Find where the given text appears and provide that cell's center as [x, y] coordinate. 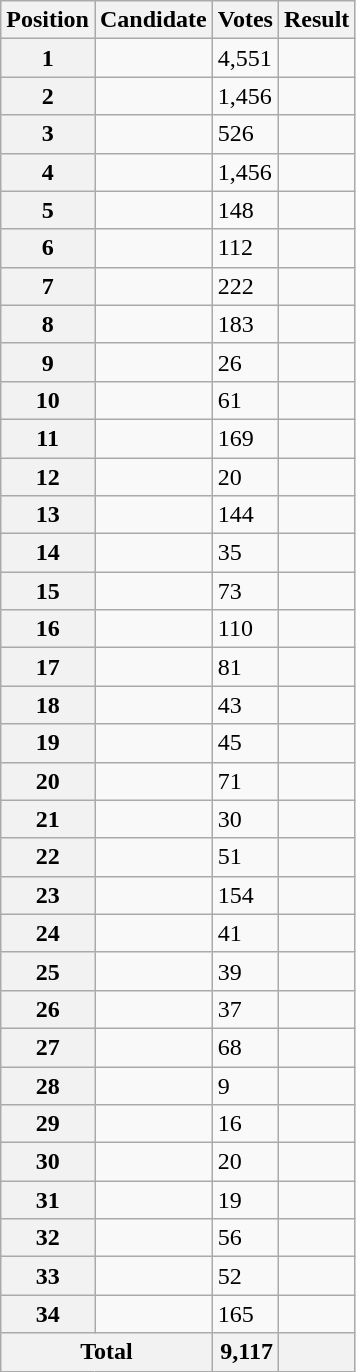
35 [245, 553]
1 [48, 58]
45 [245, 743]
27 [48, 1047]
Candidate [153, 20]
4 [48, 172]
9,117 [245, 1352]
6 [48, 248]
3 [48, 134]
183 [245, 324]
37 [245, 1009]
165 [245, 1314]
61 [245, 400]
7 [48, 286]
56 [245, 1238]
51 [245, 857]
112 [245, 248]
32 [48, 1238]
4,551 [245, 58]
71 [245, 781]
526 [245, 134]
Result [316, 20]
5 [48, 210]
33 [48, 1276]
144 [245, 515]
21 [48, 819]
Total [107, 1352]
23 [48, 895]
10 [48, 400]
12 [48, 477]
43 [245, 705]
13 [48, 515]
11 [48, 438]
73 [245, 591]
34 [48, 1314]
18 [48, 705]
28 [48, 1085]
Position [48, 20]
81 [245, 667]
15 [48, 591]
24 [48, 933]
154 [245, 895]
39 [245, 971]
31 [48, 1200]
52 [245, 1276]
17 [48, 667]
22 [48, 857]
68 [245, 1047]
Votes [245, 20]
41 [245, 933]
25 [48, 971]
8 [48, 324]
148 [245, 210]
110 [245, 629]
14 [48, 553]
169 [245, 438]
222 [245, 286]
2 [48, 96]
29 [48, 1124]
